Find where the given text appears and provide that cell's center as (x, y) coordinate. 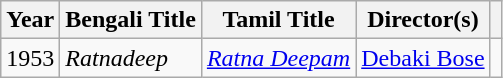
Tamil Title (278, 20)
Director(s) (423, 20)
Ratnadeep (131, 58)
Year (30, 20)
1953 (30, 58)
Debaki Bose (423, 58)
Bengali Title (131, 20)
Ratna Deepam (278, 58)
